Capture the cell that displays the provided text and extract its (X, Y) central coordinate. 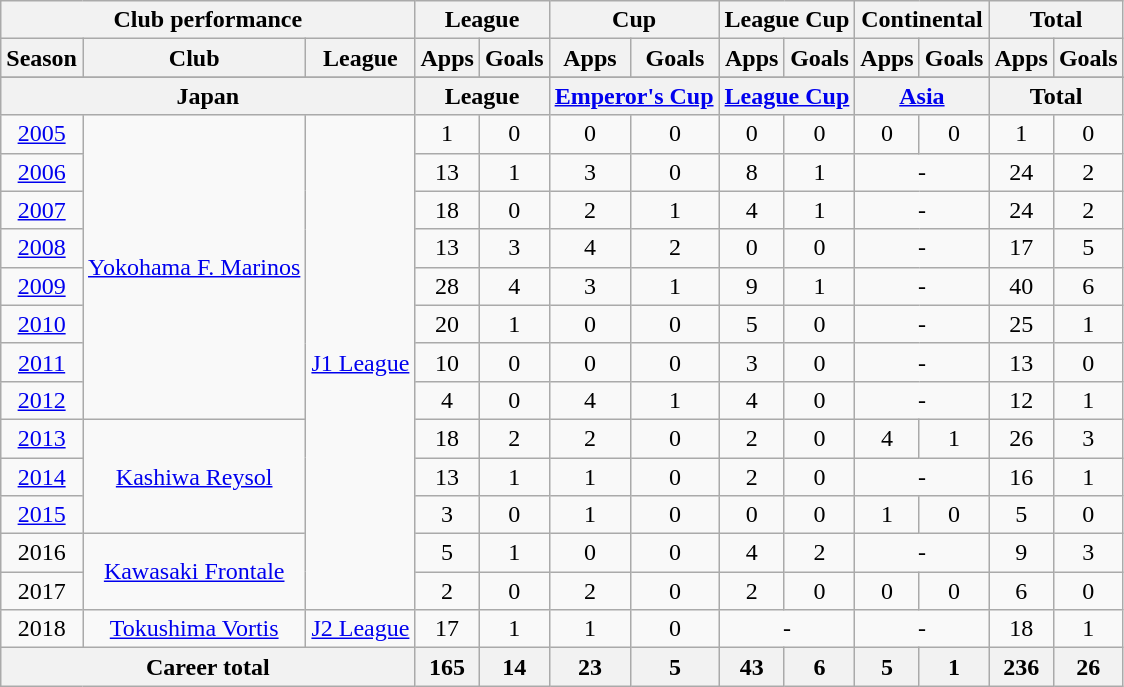
2016 (42, 553)
J1 League (360, 362)
43 (752, 667)
20 (447, 324)
Kawasaki Frontale (194, 572)
Tokushima Vortis (194, 629)
25 (1021, 324)
2008 (42, 248)
28 (447, 286)
10 (447, 362)
2009 (42, 286)
Season (42, 58)
2014 (42, 477)
Emperor's Cup (634, 96)
16 (1021, 477)
2015 (42, 515)
2018 (42, 629)
40 (1021, 286)
Club (194, 58)
Club performance (208, 20)
14 (514, 667)
12 (1021, 400)
Cup (634, 20)
Career total (208, 667)
2013 (42, 438)
Kashiwa Reysol (194, 476)
J2 League (360, 629)
2006 (42, 172)
165 (447, 667)
8 (752, 172)
2007 (42, 210)
236 (1021, 667)
Japan (208, 96)
2012 (42, 400)
2005 (42, 134)
23 (590, 667)
2011 (42, 362)
2010 (42, 324)
Continental (922, 20)
Asia (922, 96)
2017 (42, 591)
Yokohama F. Marinos (194, 267)
